Scan for the cell matching the given text and deliver its (X, Y) coordinate at center. 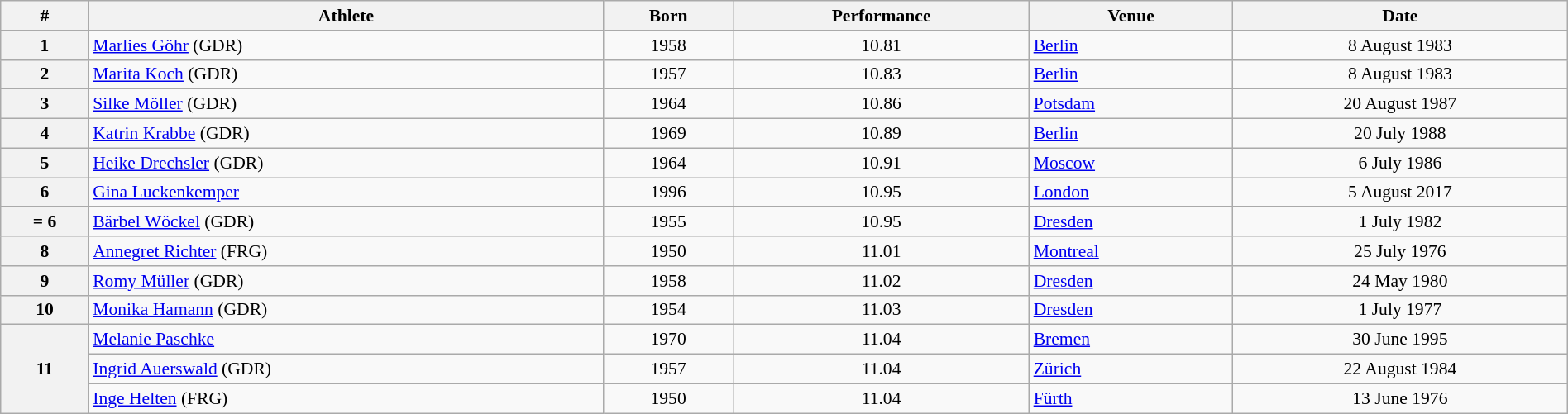
Romy Müller (GDR) (346, 281)
Marlies Göhr (GDR) (346, 45)
3 (45, 104)
Marita Koch (GDR) (346, 74)
9 (45, 281)
London (1131, 193)
30 June 1995 (1401, 340)
1954 (668, 310)
6 July 1986 (1401, 163)
13 June 1976 (1401, 398)
Katrin Krabbe (GDR) (346, 134)
Athlete (346, 16)
Born (668, 16)
Zürich (1131, 369)
11 (45, 369)
Annegret Richter (FRG) (346, 251)
6 (45, 193)
1955 (668, 222)
10.91 (881, 163)
2 (45, 74)
Melanie Paschke (346, 340)
# (45, 16)
1 (45, 45)
11.02 (881, 281)
4 (45, 134)
10.81 (881, 45)
10.89 (881, 134)
Date (1401, 16)
11.03 (881, 310)
20 August 1987 (1401, 104)
Fürth (1131, 398)
1969 (668, 134)
Heike Drechsler (GDR) (346, 163)
Moscow (1131, 163)
20 July 1988 (1401, 134)
11.01 (881, 251)
10.83 (881, 74)
22 August 1984 (1401, 369)
Monika Hamann (GDR) (346, 310)
1 July 1982 (1401, 222)
Gina Luckenkemper (346, 193)
Montreal (1131, 251)
Potsdam (1131, 104)
25 July 1976 (1401, 251)
Inge Helten (FRG) (346, 398)
24 May 1980 (1401, 281)
8 (45, 251)
= 6 (45, 222)
Silke Möller (GDR) (346, 104)
5 August 2017 (1401, 193)
5 (45, 163)
Bremen (1131, 340)
Performance (881, 16)
1970 (668, 340)
Bärbel Wöckel (GDR) (346, 222)
1996 (668, 193)
10.86 (881, 104)
10 (45, 310)
Venue (1131, 16)
1 July 1977 (1401, 310)
Ingrid Auerswald (GDR) (346, 369)
